Detect which cell encompasses the target text, then output its (x, y) center coordinate. 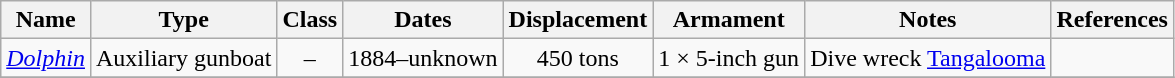
1 × 5-inch gun (729, 58)
450 tons (578, 58)
References (1112, 20)
Displacement (578, 20)
Dive wreck Tangalooma (928, 58)
Auxiliary gunboat (183, 58)
– (310, 58)
Name (46, 20)
1884–unknown (423, 58)
Class (310, 20)
Type (183, 20)
Dates (423, 20)
Armament (729, 20)
Dolphin (46, 58)
Notes (928, 20)
